Capture the cell that displays the provided text and extract its (X, Y) central coordinate. 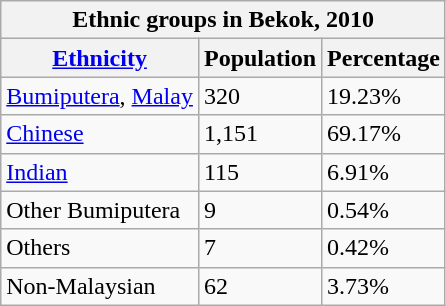
Bumiputera, Malay (100, 96)
0.42% (384, 248)
7 (260, 248)
1,151 (260, 134)
69.17% (384, 134)
3.73% (384, 286)
Ethnicity (100, 58)
115 (260, 172)
320 (260, 96)
Population (260, 58)
0.54% (384, 210)
19.23% (384, 96)
62 (260, 286)
Chinese (100, 134)
Non-Malaysian (100, 286)
Other Bumiputera (100, 210)
6.91% (384, 172)
Percentage (384, 58)
9 (260, 210)
Others (100, 248)
Indian (100, 172)
Ethnic groups in Bekok, 2010 (224, 20)
